Detect which cell encompasses the target text, then output its [x, y] center coordinate. 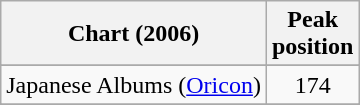
174 [312, 85]
Chart (2006) [134, 34]
Japanese Albums (Oricon) [134, 85]
Peakposition [312, 34]
